Return the (X, Y) coordinate for the center point of the cell that contains the specified text.  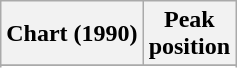
Chart (1990) (72, 34)
Peakposition (189, 34)
